From the cell containing the given text, extract its center point as [x, y] coordinate. 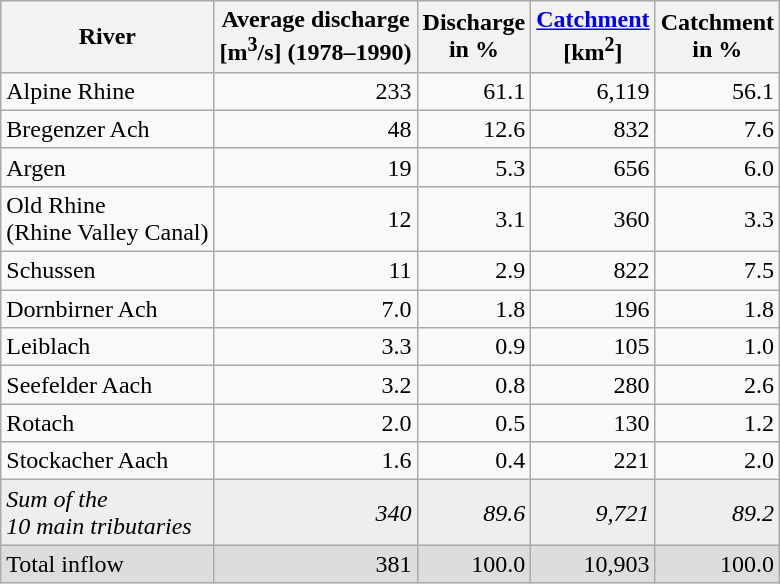
Schussen [108, 271]
280 [593, 385]
6,119 [593, 91]
Sum of the10 main tributaries [108, 512]
0.4 [474, 461]
7.6 [717, 129]
3.1 [474, 218]
2.6 [717, 385]
10,903 [593, 564]
48 [316, 129]
5.3 [474, 167]
89.6 [474, 512]
56.1 [717, 91]
3.2 [316, 385]
0.8 [474, 385]
9,721 [593, 512]
Alpine Rhine [108, 91]
832 [593, 129]
656 [593, 167]
Rotach [108, 423]
12 [316, 218]
Leiblach [108, 347]
Seefelder Aach [108, 385]
130 [593, 423]
196 [593, 309]
221 [593, 461]
233 [316, 91]
7.5 [717, 271]
6.0 [717, 167]
360 [593, 218]
19 [316, 167]
Stockacher Aach [108, 461]
Average discharge[m3/s] (1978–1990) [316, 37]
381 [316, 564]
0.9 [474, 347]
89.2 [717, 512]
7.0 [316, 309]
Total inflow [108, 564]
1.2 [717, 423]
105 [593, 347]
61.1 [474, 91]
1.0 [717, 347]
11 [316, 271]
Dornbirner Ach [108, 309]
2.9 [474, 271]
340 [316, 512]
1.6 [316, 461]
0.5 [474, 423]
12.6 [474, 129]
Catchmentin % [717, 37]
Argen [108, 167]
River [108, 37]
Catchment[km2] [593, 37]
822 [593, 271]
Bregenzer Ach [108, 129]
Old Rhine(Rhine Valley Canal) [108, 218]
Dischargein % [474, 37]
